From the cell containing the given text, extract its center point as (x, y) coordinate. 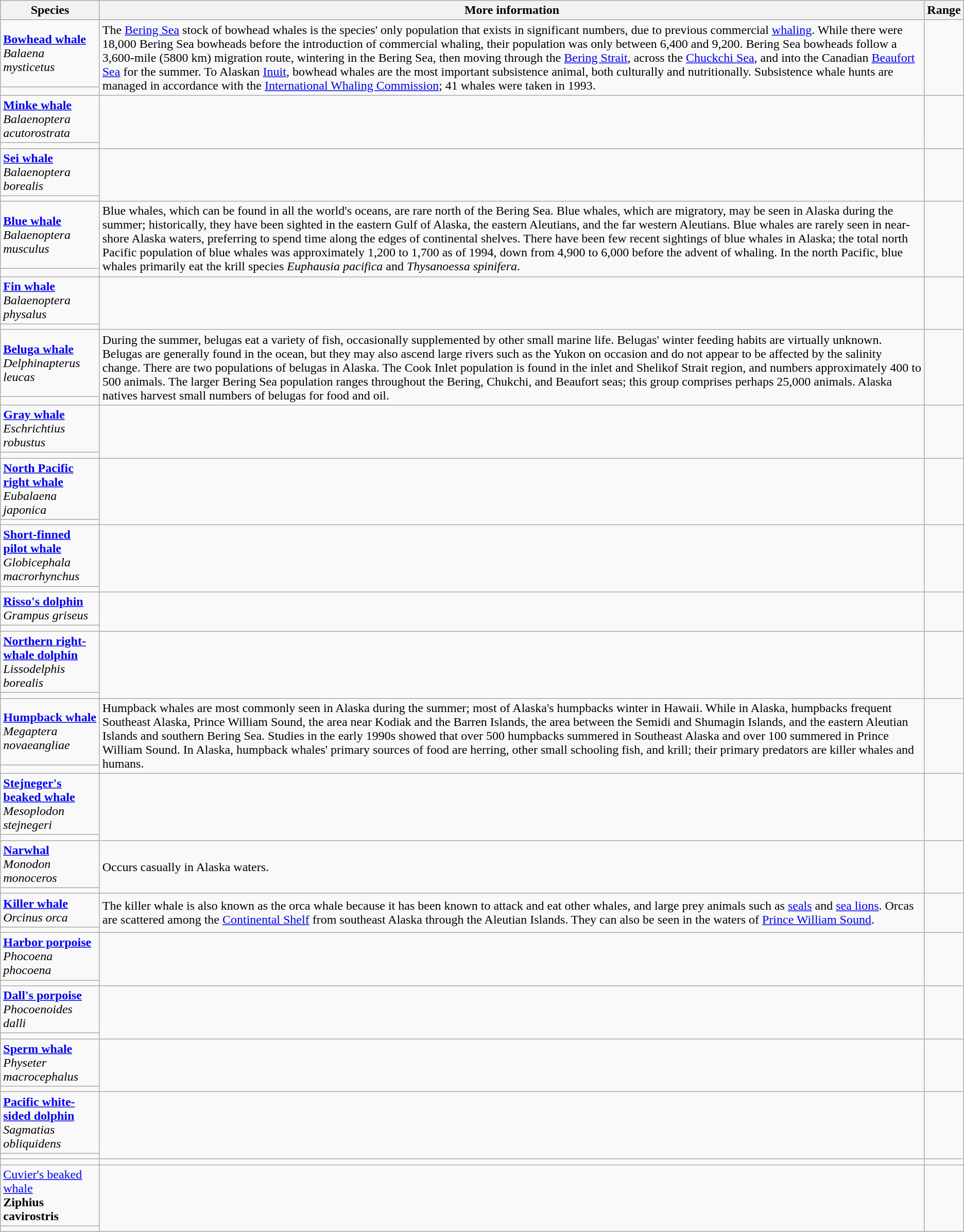
Minke whale Balaenoptera acutorostrata (50, 119)
Short-finned pilot whale Globicephala macrorhynchus (50, 556)
Humpback whaleMegaptera novaeangliae (50, 732)
Occurs casually in Alaska waters. (512, 867)
Blue whaleBalaenoptera musculus (50, 235)
Dall's porpoise Phocoenoides dalli (50, 1010)
Sei whale Balaenoptera borealis (50, 172)
Stejneger's beaked whale Mesoplodon stejnegeri (50, 804)
North Pacific right whaleEubalaena japonica (50, 489)
Harbor porpoise Phocoena phocoena (50, 956)
Beluga whaleDelphinapterus leucas (50, 363)
Pacific white-sided dolphinSagmatias obliquidens (50, 1122)
Northern right-whale dolphin Lissodelphis borealis (50, 662)
Killer whale Orcinus orca (50, 910)
Risso's dolphinGrampus griseus (50, 609)
Sperm whale Physeter macrocephalus (50, 1063)
Fin whale Balaenoptera physalus (50, 300)
Cuvier's beaked whale Ziphius cavirostris (50, 1195)
Bowhead whaleBalaena mysticetus (50, 54)
Range (944, 10)
Gray whaleEschrichtius robustus (50, 428)
More information (512, 10)
Narwhal Monodon monoceros (50, 864)
Species (50, 10)
